Scan for the cell matching the given text and deliver its [x, y] coordinate at center. 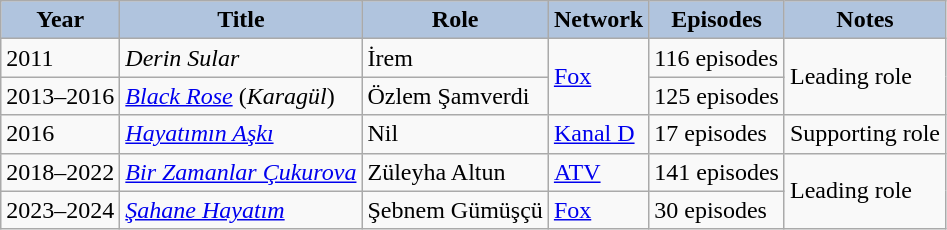
Black Rose (Karagül) [241, 96]
2016 [60, 134]
2013–2016 [60, 96]
Network [598, 20]
Role [455, 20]
2023–2024 [60, 210]
2011 [60, 58]
116 episodes [717, 58]
Year [60, 20]
Şebnem Gümüşçü [455, 210]
ATV [598, 172]
Züleyha Altun [455, 172]
Hayatımın Aşkı [241, 134]
İrem [455, 58]
Şahane Hayatım [241, 210]
125 episodes [717, 96]
Episodes [717, 20]
141 episodes [717, 172]
Derin Sular [241, 58]
17 episodes [717, 134]
Özlem Şamverdi [455, 96]
30 episodes [717, 210]
Nil [455, 134]
Bir Zamanlar Çukurova [241, 172]
2018–2022 [60, 172]
Kanal D [598, 134]
Title [241, 20]
Notes [864, 20]
Supporting role [864, 134]
